From the cell containing the given text, extract its center point as [x, y] coordinate. 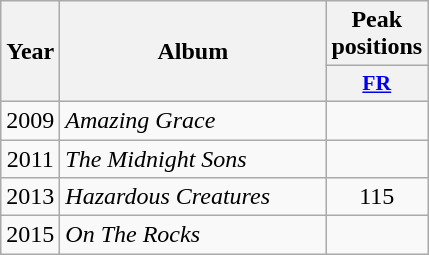
Year [30, 52]
Amazing Grace [193, 120]
2013 [30, 197]
Album [193, 52]
2009 [30, 120]
On The Rocks [193, 235]
The Midnight Sons [193, 159]
Peak positions [377, 34]
2015 [30, 235]
Hazardous Creatures [193, 197]
2011 [30, 159]
115 [377, 197]
FR [377, 84]
